Extract the (x, y) coordinate from the center of the cell holding the provided text.  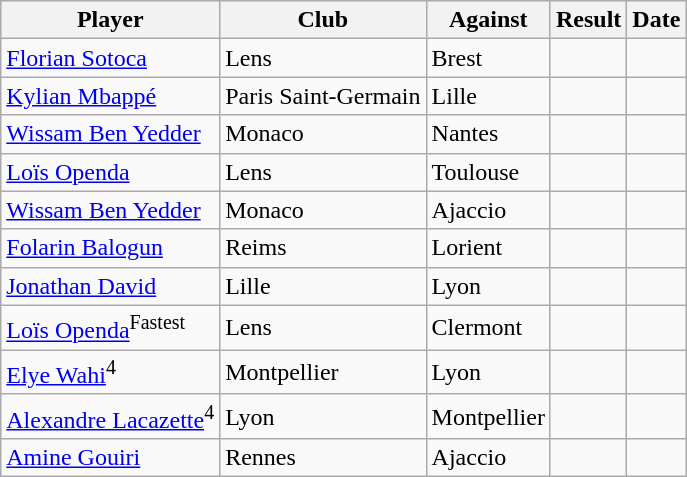
Lorient (488, 248)
Against (488, 20)
Loïs Openda (110, 172)
Club (323, 20)
Folarin Balogun (110, 248)
Result (588, 20)
Nantes (488, 134)
Florian Sotoca (110, 58)
Kylian Mbappé (110, 96)
Amine Gouiri (110, 458)
Reims (323, 248)
Player (110, 20)
Loïs OpendaFastest (110, 328)
Rennes (323, 458)
Date (656, 20)
Clermont (488, 328)
Elye Wahi4 (110, 372)
Paris Saint-Germain (323, 96)
Alexandre Lacazette4 (110, 416)
Toulouse (488, 172)
Jonathan David (110, 286)
Brest (488, 58)
